Extract the [X, Y] coordinate from the center of the cell holding the provided text.  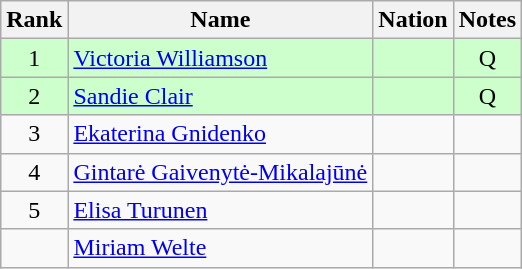
Name [220, 20]
1 [34, 58]
5 [34, 210]
Notes [487, 20]
2 [34, 96]
Victoria Williamson [220, 58]
Gintarė Gaivenytė-Mikalajūnė [220, 172]
Rank [34, 20]
3 [34, 134]
Miriam Welte [220, 248]
Ekaterina Gnidenko [220, 134]
Elisa Turunen [220, 210]
Sandie Clair [220, 96]
4 [34, 172]
Nation [413, 20]
